Capture the cell that displays the provided text and extract its (X, Y) central coordinate. 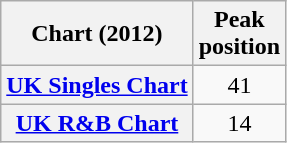
Peakposition (239, 34)
41 (239, 85)
Chart (2012) (97, 34)
UK R&B Chart (97, 123)
14 (239, 123)
UK Singles Chart (97, 85)
